Search for the cell housing the specified text and yield its [x, y] center coordinate. 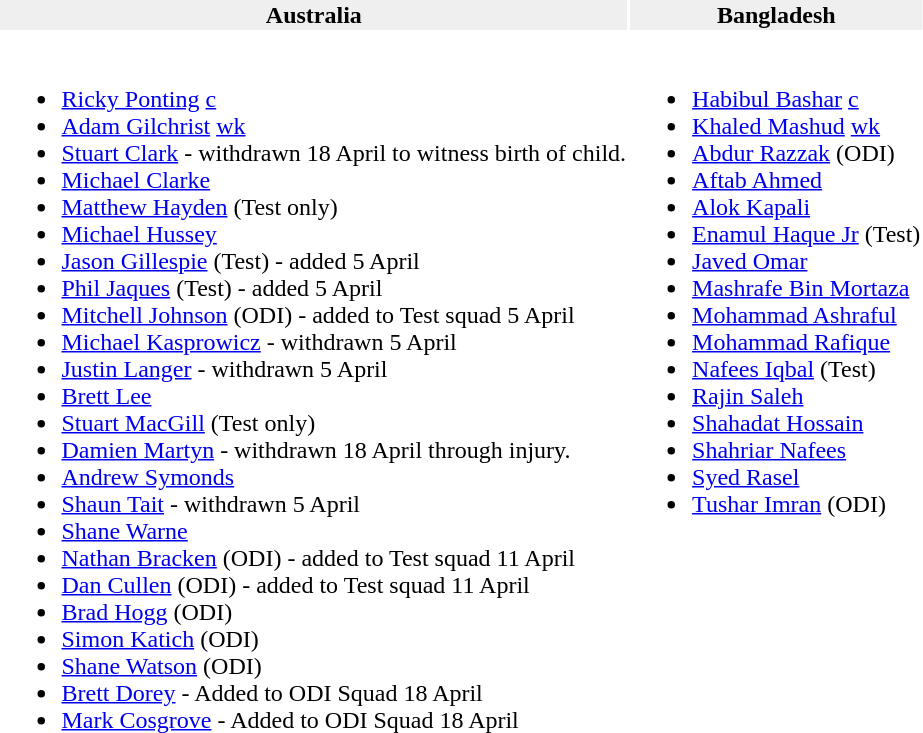
Australia [314, 15]
Bangladesh [776, 15]
